Search for the cell housing the specified text and yield its (X, Y) center coordinate. 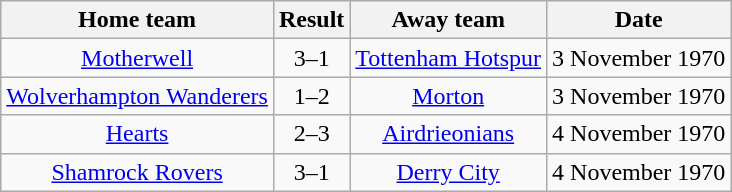
Hearts (138, 134)
1–2 (311, 96)
Shamrock Rovers (138, 172)
2–3 (311, 134)
Morton (448, 96)
Home team (138, 20)
Result (311, 20)
Tottenham Hotspur (448, 58)
Away team (448, 20)
Motherwell (138, 58)
Derry City (448, 172)
Airdrieonians (448, 134)
Wolverhampton Wanderers (138, 96)
Date (639, 20)
